Search for the cell housing the specified text and yield its (X, Y) center coordinate. 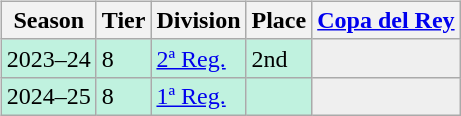
Tier (124, 20)
Place (279, 20)
2nd (279, 58)
2024–25 (48, 96)
Copa del Rey (386, 20)
Division (198, 20)
1ª Reg. (198, 96)
2ª Reg. (198, 58)
2023–24 (48, 58)
Season (48, 20)
